Provide the [X, Y] coordinate of the cell's center where the given text is located.  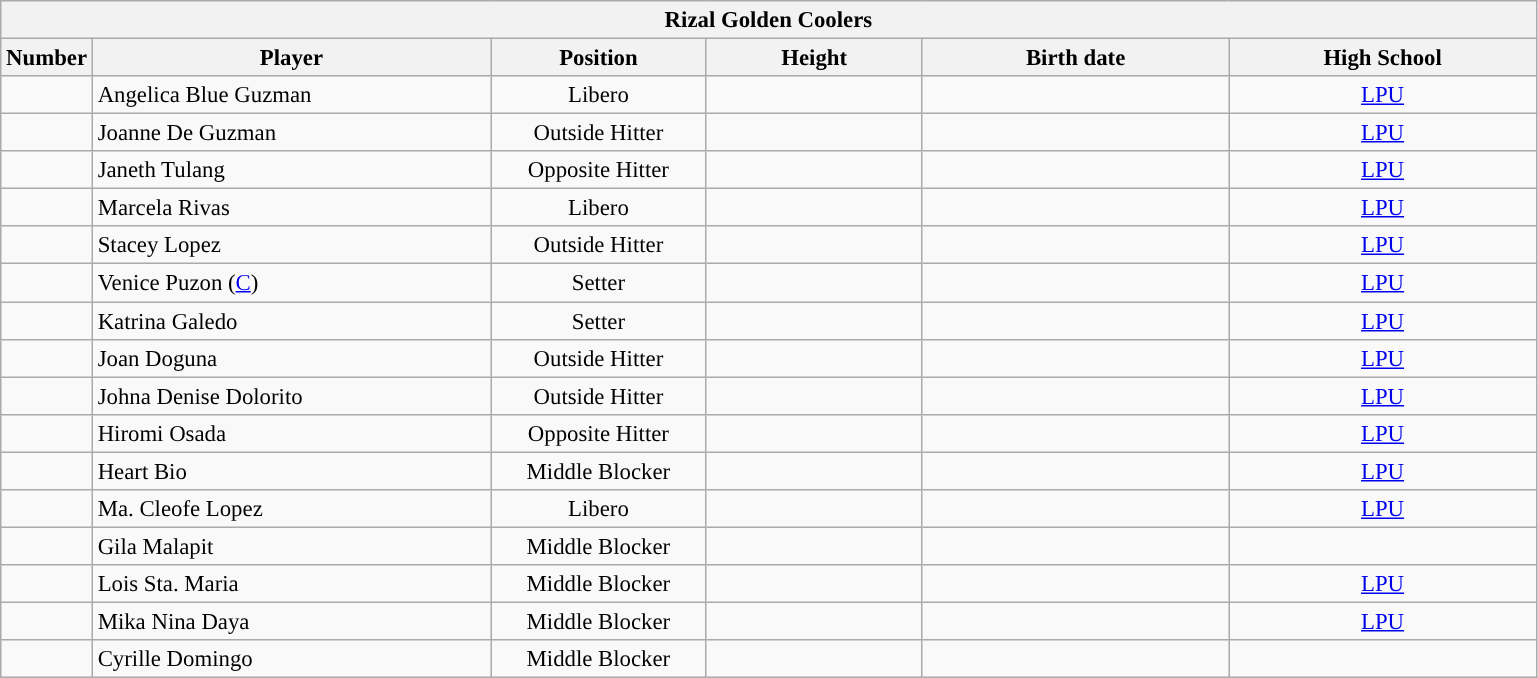
Height [814, 58]
Birth date [1076, 58]
Cyrille Domingo [291, 659]
Janeth Tulang [291, 170]
Joan Doguna [291, 358]
Joanne De Guzman [291, 133]
Angelica Blue Guzman [291, 95]
Mika Nina Daya [291, 621]
Venice Puzon (C) [291, 283]
Marcela Rivas [291, 208]
Johna Denise Dolorito [291, 396]
Position [599, 58]
Lois Sta. Maria [291, 584]
Rizal Golden Coolers [768, 20]
Heart Bio [291, 471]
Hiromi Osada [291, 433]
High School [1382, 58]
Stacey Lopez [291, 245]
Number [47, 58]
Ma. Cleofe Lopez [291, 509]
Gila Malapit [291, 546]
Player [291, 58]
Katrina Galedo [291, 321]
